Locate the cell with the specified text and output its [X, Y] center coordinate. 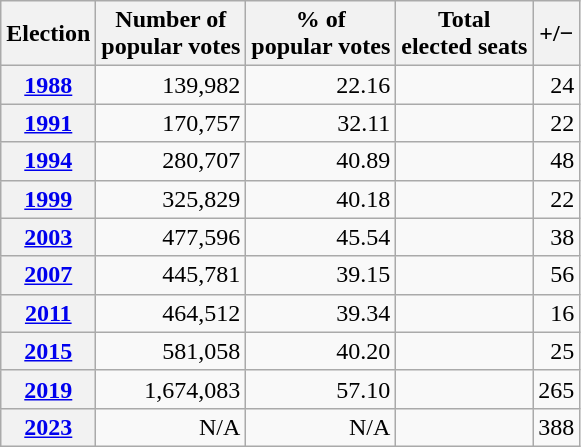
40.18 [321, 199]
45.54 [321, 237]
1999 [48, 199]
32.11 [321, 123]
40.20 [321, 351]
Election [48, 34]
139,982 [171, 85]
22.16 [321, 85]
325,829 [171, 199]
24 [556, 85]
265 [556, 389]
170,757 [171, 123]
16 [556, 313]
Totalelected seats [464, 34]
25 [556, 351]
2023 [48, 427]
2011 [48, 313]
280,707 [171, 161]
Number ofpopular votes [171, 34]
+/− [556, 34]
57.10 [321, 389]
2019 [48, 389]
1994 [48, 161]
56 [556, 275]
% ofpopular votes [321, 34]
48 [556, 161]
581,058 [171, 351]
39.15 [321, 275]
1988 [48, 85]
1,674,083 [171, 389]
445,781 [171, 275]
40.89 [321, 161]
39.34 [321, 313]
38 [556, 237]
464,512 [171, 313]
2007 [48, 275]
1991 [48, 123]
2015 [48, 351]
2003 [48, 237]
477,596 [171, 237]
388 [556, 427]
